Locate the cell with the specified text and output its (X, Y) center coordinate. 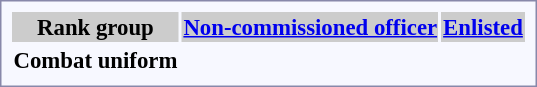
Combat uniform (96, 60)
Non-commissioned officer (310, 27)
Enlisted (484, 27)
Rank group (96, 27)
